Search for the cell housing the specified text and yield its (X, Y) center coordinate. 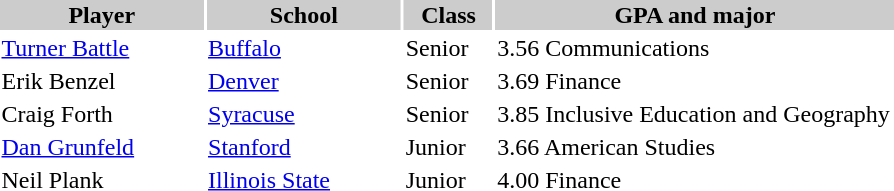
Denver (304, 81)
School (304, 15)
Player (102, 15)
3.69 Finance (695, 81)
GPA and major (695, 15)
3.56 Communications (695, 48)
Dan Grunfeld (102, 147)
3.85 Inclusive Education and Geography (695, 114)
Buffalo (304, 48)
Class (448, 15)
Craig Forth (102, 114)
3.66 American Studies (695, 147)
Turner Battle (102, 48)
Syracuse (304, 114)
Junior (448, 147)
Stanford (304, 147)
Erik Benzel (102, 81)
